Capture the cell that displays the provided text and extract its [X, Y] central coordinate. 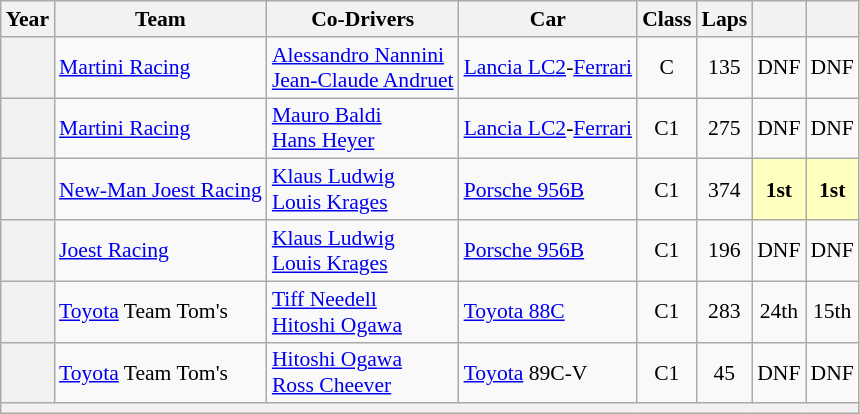
Tiff Needell Hitoshi Ogawa [363, 312]
Toyota 89C-V [548, 372]
283 [724, 312]
275 [724, 128]
45 [724, 372]
C [666, 68]
Toyota 88C [548, 312]
374 [724, 190]
Co-Drivers [363, 19]
Team [160, 19]
Hitoshi Ogawa Ross Cheever [363, 372]
Laps [724, 19]
Alessandro Nannini Jean-Claude Andruet [363, 68]
Mauro Baldi Hans Heyer [363, 128]
Car [548, 19]
New-Man Joest Racing [160, 190]
24th [778, 312]
Joest Racing [160, 250]
Class [666, 19]
Year [28, 19]
135 [724, 68]
15th [832, 312]
196 [724, 250]
